Search for the cell housing the specified text and yield its (X, Y) center coordinate. 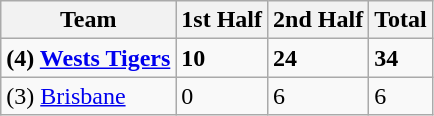
(4) Wests Tigers (88, 58)
(3) Brisbane (88, 96)
34 (401, 58)
2nd Half (318, 20)
1st Half (222, 20)
Team (88, 20)
Total (401, 20)
10 (222, 58)
24 (318, 58)
0 (222, 96)
